Detect which cell encompasses the target text, then output its (X, Y) center coordinate. 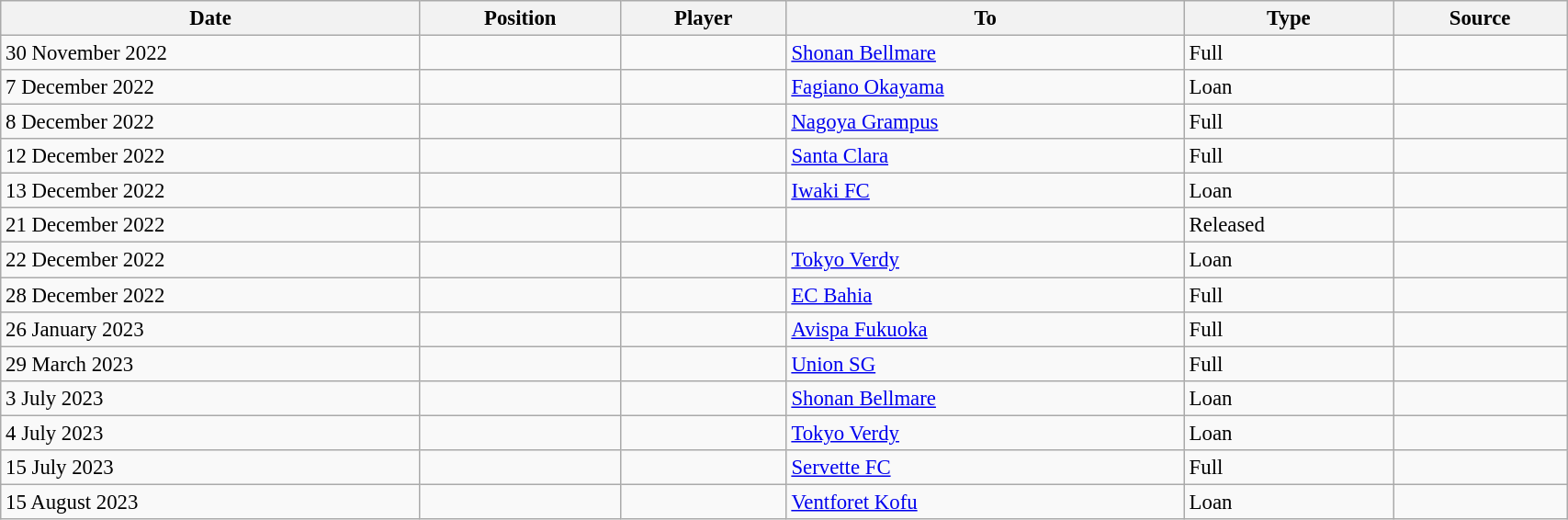
29 March 2023 (210, 364)
To (985, 18)
3 July 2023 (210, 398)
Iwaki FC (985, 191)
Nagoya Grampus (985, 122)
Union SG (985, 364)
Position (520, 18)
Servette FC (985, 468)
7 December 2022 (210, 87)
Santa Clara (985, 156)
15 August 2023 (210, 502)
Type (1288, 18)
Player (704, 18)
28 December 2022 (210, 295)
Avispa Fukuoka (985, 329)
4 July 2023 (210, 433)
13 December 2022 (210, 191)
Fagiano Okayama (985, 87)
21 December 2022 (210, 225)
15 July 2023 (210, 468)
26 January 2023 (210, 329)
Date (210, 18)
Ventforet Kofu (985, 502)
Released (1288, 225)
12 December 2022 (210, 156)
EC Bahia (985, 295)
Source (1479, 18)
8 December 2022 (210, 122)
22 December 2022 (210, 260)
30 November 2022 (210, 53)
